Return (x, y) of the center of cell containing provided text 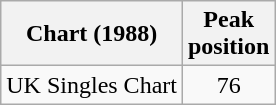
Peakposition (228, 34)
Chart (1988) (92, 34)
76 (228, 85)
UK Singles Chart (92, 85)
